Identify which cell holds the provided text, then report its [X, Y] central coordinate. 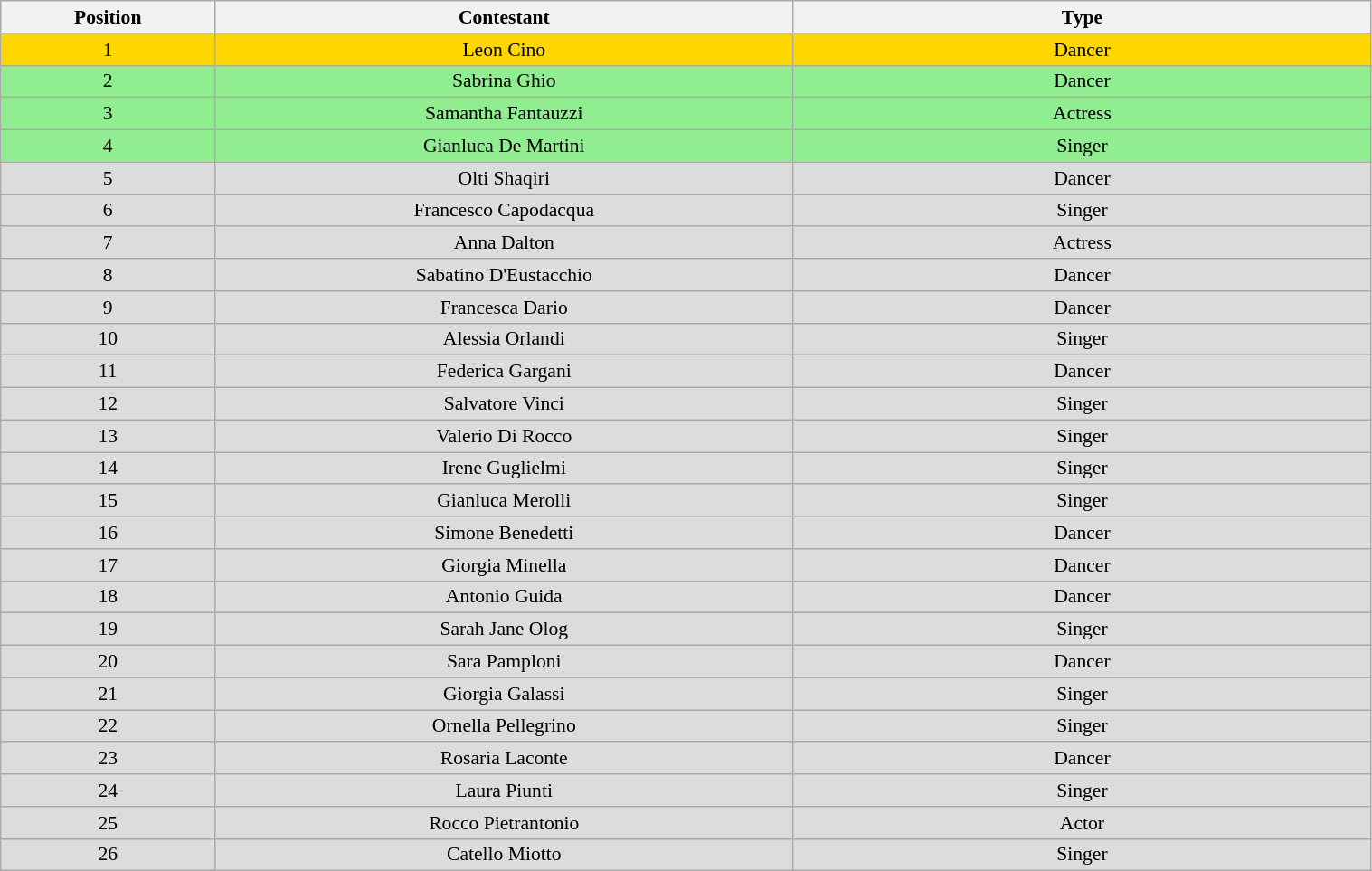
23 [109, 759]
3 [109, 114]
Anna Dalton [505, 243]
7 [109, 243]
Gianluca Merolli [505, 501]
4 [109, 147]
16 [109, 533]
1 [109, 50]
8 [109, 275]
Position [109, 17]
Francesco Capodacqua [505, 211]
24 [109, 791]
Giorgia Galassi [505, 694]
Contestant [505, 17]
Laura Piunti [505, 791]
Samantha Fantauzzi [505, 114]
6 [109, 211]
Sara Pamploni [505, 662]
Ornella Pellegrino [505, 726]
2 [109, 81]
12 [109, 404]
Federica Gargani [505, 372]
Giorgia Minella [505, 565]
14 [109, 469]
17 [109, 565]
Simone Benedetti [505, 533]
Leon Cino [505, 50]
Antonio Guida [505, 597]
Sabrina Ghio [505, 81]
Type [1082, 17]
Irene Guglielmi [505, 469]
Francesca Dario [505, 308]
25 [109, 823]
21 [109, 694]
10 [109, 339]
15 [109, 501]
Olti Shaqiri [505, 178]
13 [109, 436]
Valerio Di Rocco [505, 436]
5 [109, 178]
Actor [1082, 823]
Sarah Jane Olog [505, 630]
19 [109, 630]
26 [109, 855]
18 [109, 597]
9 [109, 308]
Catello Miotto [505, 855]
Gianluca De Martini [505, 147]
22 [109, 726]
Rocco Pietrantonio [505, 823]
Alessia Orlandi [505, 339]
11 [109, 372]
20 [109, 662]
Sabatino D'Eustacchio [505, 275]
Rosaria Laconte [505, 759]
Salvatore Vinci [505, 404]
